Identify which cell holds the provided text, then report its (x, y) central coordinate. 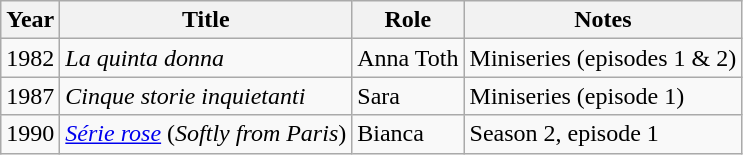
Title (206, 20)
Sara (408, 96)
Miniseries (episode 1) (603, 96)
Miniseries (episodes 1 & 2) (603, 58)
1987 (30, 96)
Série rose (Softly from Paris) (206, 134)
1982 (30, 58)
Bianca (408, 134)
Cinque storie inquietanti (206, 96)
1990 (30, 134)
Anna Toth (408, 58)
Year (30, 20)
Season 2, episode 1 (603, 134)
Role (408, 20)
Notes (603, 20)
La quinta donna (206, 58)
